Provide the [X, Y] coordinate of the cell's center where the given text is located.  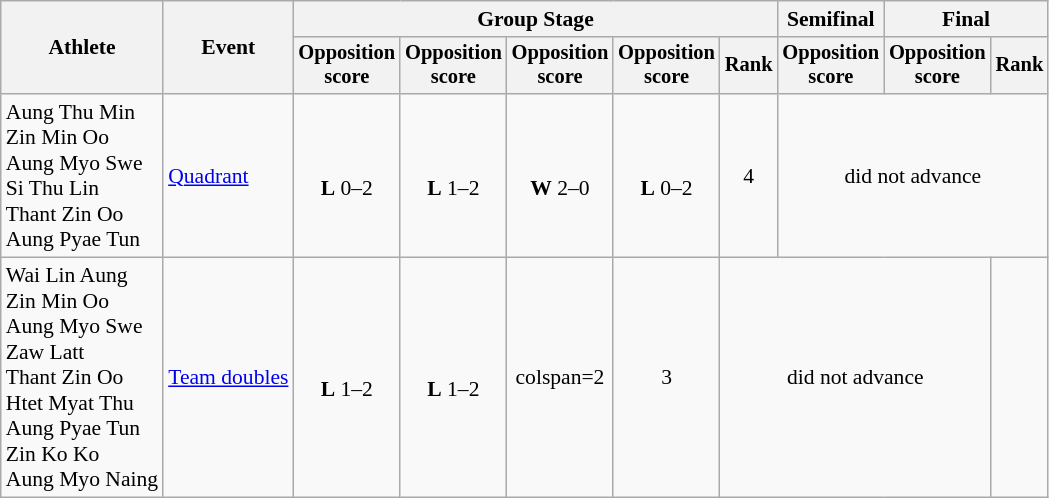
W 2–0 [560, 176]
colspan=2 [560, 378]
Event [228, 48]
Group Stage [535, 19]
Final [966, 19]
Athlete [82, 48]
Semifinal [830, 19]
3 [666, 378]
Wai Lin AungZin Min OoAung Myo SweZaw LattThant Zin OoHtet Myat ThuAung Pyae TunZin Ko KoAung Myo Naing [82, 378]
Team doubles [228, 378]
4 [749, 176]
Aung Thu MinZin Min OoAung Myo SweSi Thu LinThant Zin OoAung Pyae Tun [82, 176]
Quadrant [228, 176]
